Search for the cell housing the specified text and yield its (x, y) center coordinate. 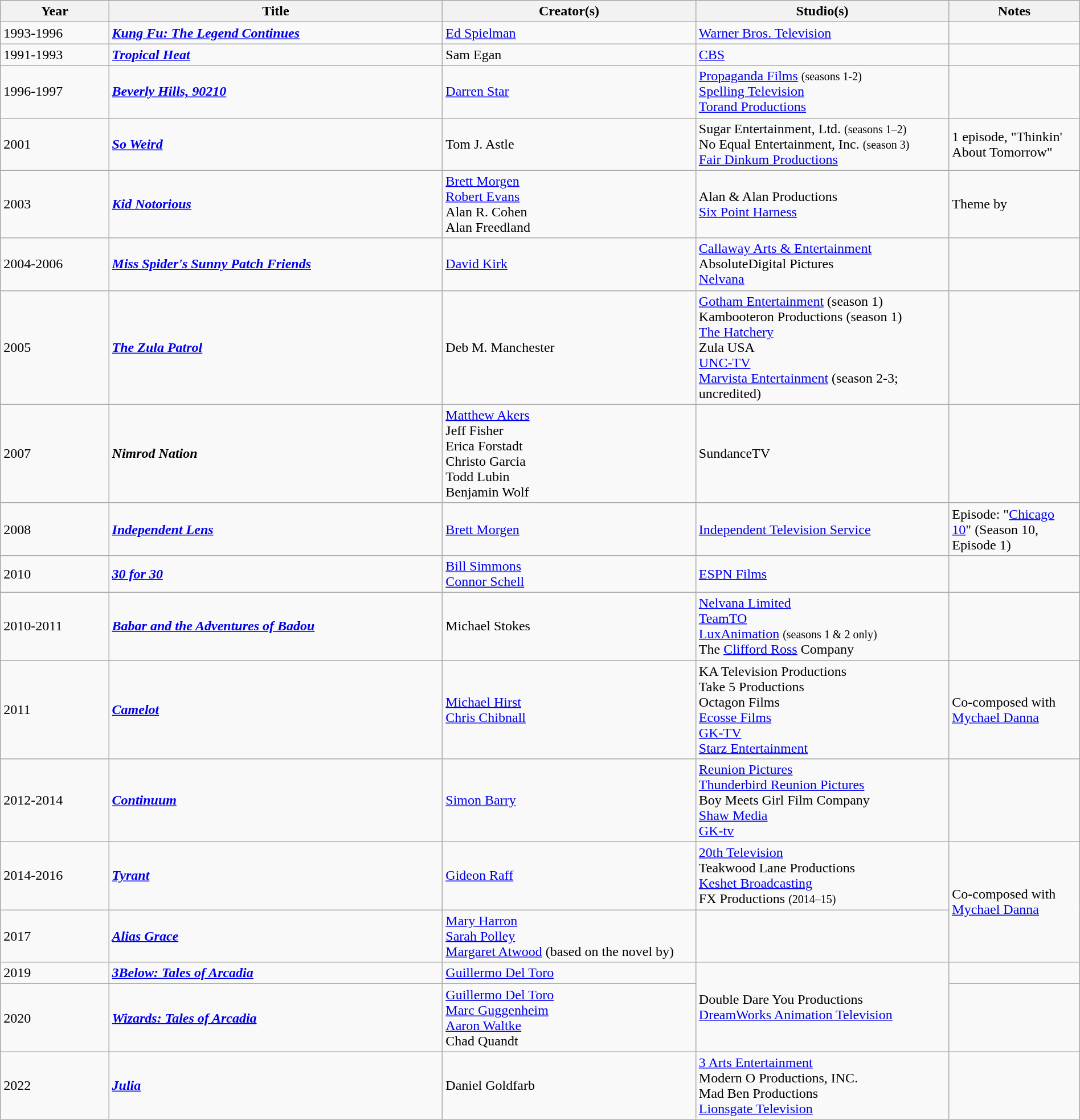
Tyrant (276, 876)
Sugar Entertainment, Ltd. (seasons 1–2)No Equal Entertainment, Inc. (season 3)Fair Dinkum Productions (823, 144)
2022 (55, 1085)
Tom J. Astle (570, 144)
The Zula Patrol (276, 347)
KA Television ProductionsTake 5 ProductionsOctagon FilmsEcosse FilmsGK-TVStarz Entertainment (823, 709)
Guillermo Del Toro (570, 973)
1993-1996 (55, 33)
Kid Notorious (276, 204)
Brett MorgenRobert EvansAlan R. CohenAlan Freedland (570, 204)
Continuum (276, 801)
Title (276, 11)
Ed Spielman (570, 33)
Brett Morgen (570, 529)
2017 (55, 936)
2001 (55, 144)
2020 (55, 1018)
Matthew AkersJeff FisherErica ForstadtChristo GarciaTodd LubinBenjamin Wolf (570, 453)
Bill SimmonsConnor Schell (570, 574)
2010-2011 (55, 626)
Tropical Heat (276, 55)
Simon Barry (570, 801)
Michael Stokes (570, 626)
Deb M. Manchester (570, 347)
Beverly Hills, 90210 (276, 92)
Darren Star (570, 92)
Miss Spider's Sunny Patch Friends (276, 264)
Independent Television Service (823, 529)
Daniel Goldfarb (570, 1085)
Camelot (276, 709)
Gotham Entertainment (season 1)Kambooteron Productions (season 1)The HatcheryZula USAUNC-TVMarvista Entertainment (season 2-3; uncredited) (823, 347)
1991-1993 (55, 55)
Episode: "Chicago 10" (Season 10, Episode 1) (1014, 529)
2012-2014 (55, 801)
2008 (55, 529)
2005 (55, 347)
CBS (823, 55)
Notes (1014, 11)
30 for 30 (276, 574)
Julia (276, 1085)
2003 (55, 204)
Independent Lens (276, 529)
Sam Egan (570, 55)
2004-2006 (55, 264)
So Weird (276, 144)
David Kirk (570, 264)
2014-2016 (55, 876)
3 Arts EntertainmentModern O Productions, INC.Mad Ben ProductionsLionsgate Television (823, 1085)
2019 (55, 973)
Wizards: Tales of Arcadia (276, 1018)
Nelvana LimitedTeamTOLuxAnimation (seasons 1 & 2 only)The Clifford Ross Company (823, 626)
Alias Grace (276, 936)
2010 (55, 574)
Gideon Raff (570, 876)
Alan & Alan ProductionsSix Point Harness (823, 204)
Kung Fu: The Legend Continues (276, 33)
Year (55, 11)
Theme by (1014, 204)
Nimrod Nation (276, 453)
Guillermo Del ToroMarc GuggenheimAaron WaltkeChad Quandt (570, 1018)
Mary HarronSarah PolleyMargaret Atwood (based on the novel by) (570, 936)
Creator(s) (570, 11)
1996-1997 (55, 92)
1 episode, "Thinkin' About Tomorrow" (1014, 144)
Warner Bros. Television (823, 33)
SundanceTV (823, 453)
3Below: Tales of Arcadia (276, 973)
Double Dare You ProductionsDreamWorks Animation Television (823, 1007)
Babar and the Adventures of Badou (276, 626)
ESPN Films (823, 574)
Reunion PicturesThunderbird Reunion PicturesBoy Meets Girl Film CompanyShaw MediaGK-tv (823, 801)
2007 (55, 453)
20th TelevisionTeakwood Lane ProductionsKeshet BroadcastingFX Productions (2014–15) (823, 876)
Propaganda Films (seasons 1-2)Spelling TelevisionTorand Productions (823, 92)
Callaway Arts & EntertainmentAbsoluteDigital PicturesNelvana (823, 264)
2011 (55, 709)
Michael HirstChris Chibnall (570, 709)
Studio(s) (823, 11)
